Search for the cell housing the specified text and yield its [x, y] center coordinate. 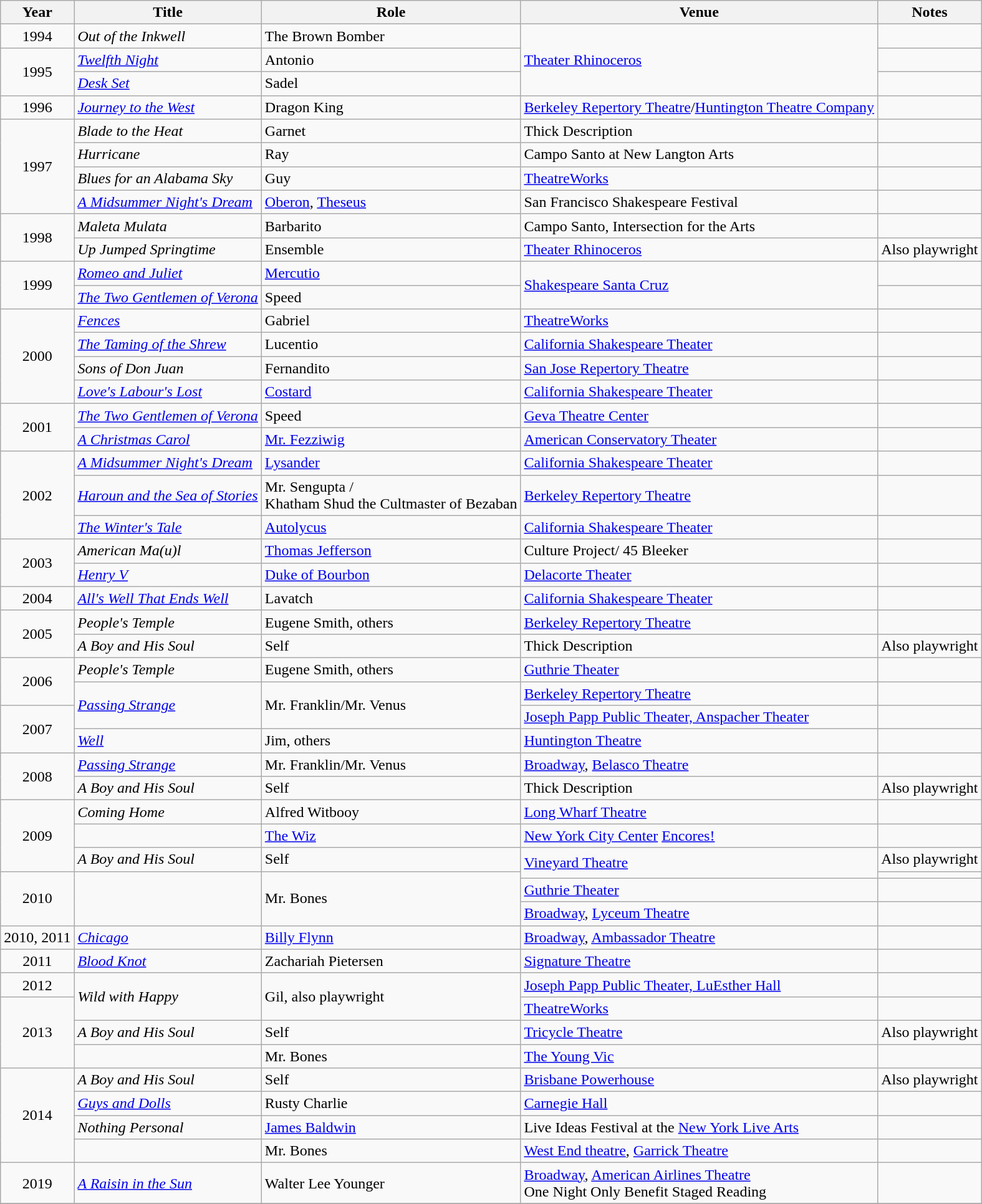
Love's Labour's Lost [168, 392]
1994 [37, 36]
2004 [37, 598]
The Brown Bomber [391, 36]
Hurricane [168, 155]
Guys and Dolls [168, 1104]
2003 [37, 563]
Berkeley Repertory Theatre/Huntington Theatre Company [700, 107]
Delacorte Theater [700, 575]
Blood Knot [168, 961]
Gil, also playwright [391, 996]
2010 [37, 899]
Broadway, Ambassador Theatre [700, 937]
The Taming of the Shrew [168, 345]
2009 [37, 836]
Zachariah Pietersen [391, 961]
Geva Theatre Center [700, 416]
Vineyard Theatre [700, 862]
Sons of Don Juan [168, 368]
Long Wharf Theatre [700, 812]
The Winter's Tale [168, 527]
Twelfth Night [168, 60]
American Conservatory Theater [700, 439]
Maleta Mulata [168, 226]
Well [168, 741]
Coming Home [168, 812]
Duke of Bourbon [391, 575]
Blues for an Alabama Sky [168, 178]
Culture Project/ 45 Bleeker [700, 551]
Year [37, 12]
Lavatch [391, 598]
West End theatre, Garrick Theatre [700, 1151]
2007 [37, 729]
San Francisco Shakespeare Festival [700, 202]
Joseph Papp Public Theater, LuEsther Hall [700, 985]
Billy Flynn [391, 937]
Signature Theatre [700, 961]
Costard [391, 392]
New York City Center Encores! [700, 836]
Chicago [168, 937]
Broadway, Lyceum Theatre [700, 914]
Carnegie Hall [700, 1104]
A Raisin in the Sun [168, 1183]
Alfred Witbooy [391, 812]
1995 [37, 72]
Desk Set [168, 84]
Walter Lee Younger [391, 1183]
San Jose Repertory Theatre [700, 368]
2002 [37, 495]
1997 [37, 166]
Broadway, Belasco Theatre [700, 765]
1998 [37, 237]
Shakespeare Santa Cruz [700, 285]
Autolycus [391, 527]
James Baldwin [391, 1127]
2005 [37, 634]
2010, 2011 [37, 937]
Haroun and the Sea of Stories [168, 495]
Huntington Theatre [700, 741]
Lucentio [391, 345]
2001 [37, 428]
Mr. Fezziwig [391, 439]
Campo Santo at New Langton Arts [700, 155]
2000 [37, 356]
Up Jumped Springtime [168, 249]
Brisbane Powerhouse [700, 1080]
American Ma(u)l [168, 551]
Fernandito [391, 368]
Notes [930, 12]
Blade to the Heat [168, 131]
Ray [391, 155]
A Christmas Carol [168, 439]
2012 [37, 985]
Venue [700, 12]
Ensemble [391, 249]
2008 [37, 776]
Role [391, 12]
2019 [37, 1183]
2006 [37, 681]
Guy [391, 178]
1996 [37, 107]
2011 [37, 961]
Journey to the West [168, 107]
Jim, others [391, 741]
Thomas Jefferson [391, 551]
Romeo and Juliet [168, 273]
Joseph Papp Public Theater, Anspacher Theater [700, 717]
Mr. Sengupta / Khatham Shud the Cultmaster of Bezaban [391, 495]
Wild with Happy [168, 996]
Live Ideas Festival at the New York Live Arts [700, 1127]
Mercutio [391, 273]
1999 [37, 285]
Nothing Personal [168, 1127]
Lysander [391, 463]
Henry V [168, 575]
The Young Vic [700, 1056]
Broadway, American Airlines Theatre One Night Only Benefit Staged Reading [700, 1183]
Oberon, Theseus [391, 202]
Out of the Inkwell [168, 36]
Antonio [391, 60]
Garnet [391, 131]
Dragon King [391, 107]
Barbarito [391, 226]
The Wiz [391, 836]
2013 [37, 1032]
All's Well That Ends Well [168, 598]
Rusty Charlie [391, 1104]
2014 [37, 1116]
Title [168, 12]
Campo Santo, Intersection for the Arts [700, 226]
Gabriel [391, 321]
Fences [168, 321]
Sadel [391, 84]
Tricycle Theatre [700, 1032]
